Extract the (x, y) coordinate from the center of the cell holding the provided text.  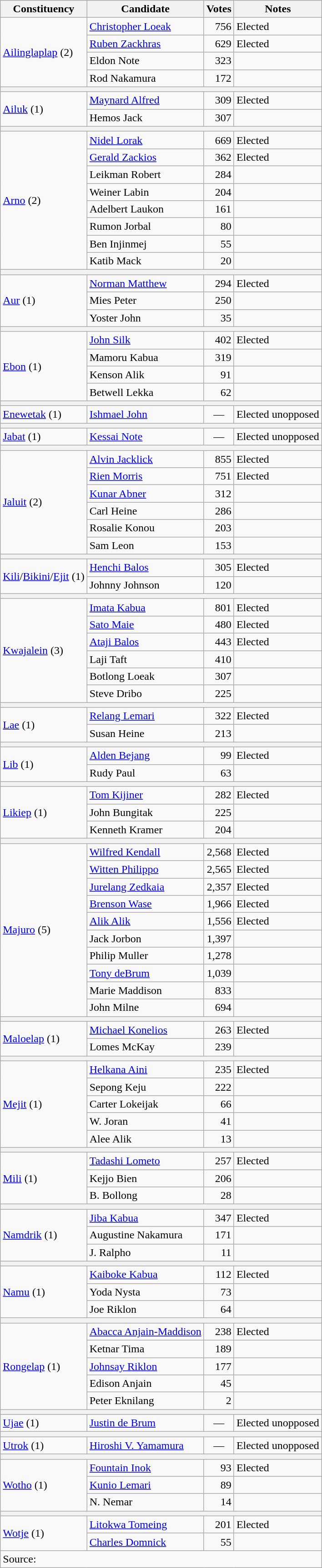
Alden Bejang (146, 756)
Kili/Bikini/Ejit (1) (44, 576)
Lib (1) (44, 764)
Hemos Jack (146, 118)
257 (219, 1161)
Tony deBrum (146, 973)
Joe Riklon (146, 1309)
66 (219, 1104)
Gerald Zackios (146, 157)
Jaluit (2) (44, 502)
Notes (277, 9)
153 (219, 545)
Rod Nakamura (146, 78)
751 (219, 476)
213 (219, 733)
John Silk (146, 340)
Lomes McKay (146, 1047)
B. Bollong (146, 1196)
235 (219, 1069)
41 (219, 1121)
284 (219, 174)
Kaiboke Kabua (146, 1275)
402 (219, 340)
Wotho (1) (44, 1485)
28 (219, 1196)
294 (219, 283)
2,357 (219, 887)
1,397 (219, 939)
Rudy Paul (146, 773)
Jabat (1) (44, 437)
201 (219, 1524)
Ben Injinmej (146, 244)
Adelbert Laukon (146, 209)
99 (219, 756)
172 (219, 78)
Ataji Balos (146, 642)
309 (219, 100)
Enewetak (1) (44, 414)
Weiner Labin (146, 192)
480 (219, 624)
Ailinglaplap (2) (44, 52)
2,568 (219, 852)
Botlong Loeak (146, 677)
322 (219, 716)
Philip Muller (146, 956)
239 (219, 1047)
Kunio Lemari (146, 1485)
756 (219, 26)
Jiba Kabua (146, 1218)
63 (219, 773)
Helkana Aini (146, 1069)
Kwajalein (3) (44, 650)
Alee Alik (146, 1138)
Witten Philippo (146, 869)
Betwell Lekka (146, 392)
64 (219, 1309)
833 (219, 990)
Leikman Robert (146, 174)
11 (219, 1252)
Mejit (1) (44, 1104)
13 (219, 1138)
1,966 (219, 904)
Kenson Alik (146, 375)
Marie Maddison (146, 990)
Peter Eknilang (146, 1401)
Jurelang Zedkaia (146, 887)
Edison Anjain (146, 1384)
Mili (1) (44, 1178)
Alvin Jacklick (146, 459)
Tadashi Lometo (146, 1161)
629 (219, 44)
73 (219, 1292)
Source: (161, 1559)
Lae (1) (44, 725)
1,039 (219, 973)
Christopher Loeak (146, 26)
45 (219, 1384)
347 (219, 1218)
35 (219, 318)
Litokwa Tomeing (146, 1524)
Rien Morris (146, 476)
161 (219, 209)
Michael Konelios (146, 1030)
Steve Dribo (146, 694)
Ishmael John (146, 414)
Laji Taft (146, 659)
112 (219, 1275)
Sepong Keju (146, 1087)
Nidel Lorak (146, 140)
Votes (219, 9)
Mies Peter (146, 301)
Yoster John (146, 318)
Ailuk (1) (44, 109)
189 (219, 1349)
Katib Mack (146, 261)
Johnny Johnson (146, 585)
Constituency (44, 9)
Ebon (1) (44, 366)
Johnsay Riklon (146, 1366)
177 (219, 1366)
Susan Heine (146, 733)
669 (219, 140)
Kenneth Kramer (146, 830)
Rongelap (1) (44, 1366)
Norman Matthew (146, 283)
John Bungitak (146, 812)
Hiroshi V. Yamamura (146, 1445)
Ruben Zackhras (146, 44)
Namdrik (1) (44, 1235)
319 (219, 357)
Justin de Brum (146, 1423)
Tom Kijiner (146, 795)
801 (219, 607)
171 (219, 1235)
80 (219, 227)
Kessai Note (146, 437)
263 (219, 1030)
93 (219, 1468)
Mamoru Kabua (146, 357)
238 (219, 1331)
120 (219, 585)
John Milne (146, 1008)
Ketnar Tima (146, 1349)
Augustine Nakamura (146, 1235)
91 (219, 375)
20 (219, 261)
Eldon Note (146, 61)
855 (219, 459)
250 (219, 301)
Henchi Balos (146, 568)
Kejjo Bien (146, 1178)
206 (219, 1178)
N. Nemar (146, 1502)
Wotje (1) (44, 1533)
Kunar Abner (146, 494)
1,556 (219, 921)
Aur (1) (44, 301)
Majuro (5) (44, 930)
305 (219, 568)
Carl Heine (146, 511)
2,565 (219, 869)
Imata Kabua (146, 607)
Likiep (1) (44, 812)
443 (219, 642)
Abacca Anjain-Maddison (146, 1331)
Alik Alik (146, 921)
Rumon Jorbal (146, 227)
286 (219, 511)
Candidate (146, 9)
Rosalie Konou (146, 528)
14 (219, 1502)
89 (219, 1485)
282 (219, 795)
Yoda Nysta (146, 1292)
312 (219, 494)
Utrok (1) (44, 1445)
Wilfred Kendall (146, 852)
Maloelap (1) (44, 1039)
Jack Jorbon (146, 939)
62 (219, 392)
362 (219, 157)
Carter Lokeijak (146, 1104)
410 (219, 659)
1,278 (219, 956)
694 (219, 1008)
Arno (2) (44, 200)
Charles Domnick (146, 1542)
2 (219, 1401)
Sato Maie (146, 624)
Maynard Alfred (146, 100)
Relang Lemari (146, 716)
Fountain Inok (146, 1468)
323 (219, 61)
J. Ralpho (146, 1252)
Brenson Wase (146, 904)
Ujae (1) (44, 1423)
Namu (1) (44, 1292)
203 (219, 528)
W. Joran (146, 1121)
222 (219, 1087)
Sam Leon (146, 545)
